Pinpoint the cell where the given text exists, returning its [x, y] midpoint coordinate. 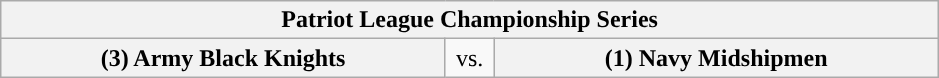
Patriot League Championship Series [470, 20]
(3) Army Black Knights [224, 58]
(1) Navy Midshipmen [716, 58]
vs. [470, 58]
